For the text-containing cell, return its midpoint in (x, y) coordinate format. 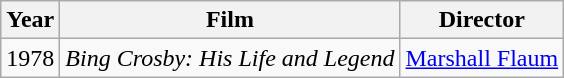
Year (30, 20)
Director (482, 20)
Marshall Flaum (482, 58)
1978 (30, 58)
Film (230, 20)
Bing Crosby: His Life and Legend (230, 58)
